Return [x, y] of the center of cell containing provided text 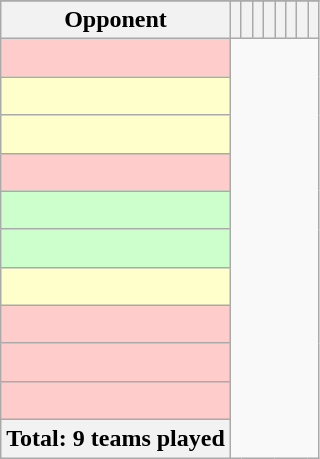
Opponent [116, 20]
Total: 9 teams played [116, 438]
